Return the [X, Y] coordinate for the center point of the cell that contains the specified text.  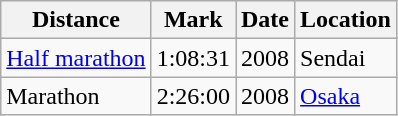
Mark [193, 20]
Location [346, 20]
2:26:00 [193, 96]
Osaka [346, 96]
Half marathon [76, 58]
Sendai [346, 58]
Distance [76, 20]
Date [266, 20]
1:08:31 [193, 58]
Marathon [76, 96]
